Return the (x, y) coordinate for the center point of the cell that contains the specified text.  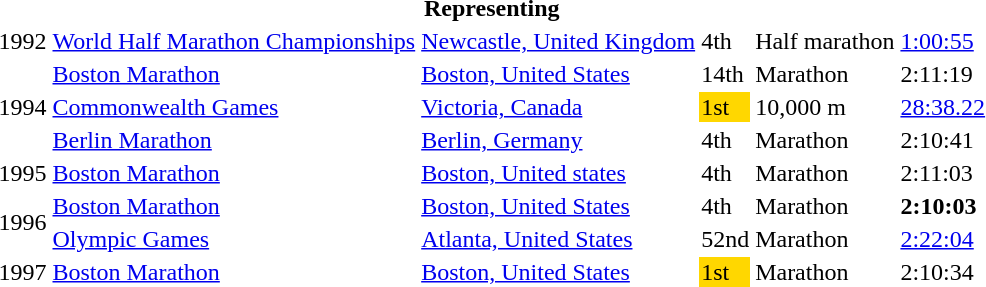
52nd (726, 239)
Berlin Marathon (234, 140)
Newcastle, United Kingdom (558, 41)
Commonwealth Games (234, 107)
Half marathon (825, 41)
14th (726, 74)
World Half Marathon Championships (234, 41)
Victoria, Canada (558, 107)
Berlin, Germany (558, 140)
Boston, United states (558, 173)
Olympic Games (234, 239)
Atlanta, United States (558, 239)
10,000 m (825, 107)
